Identify which cell holds the provided text, then report its (X, Y) central coordinate. 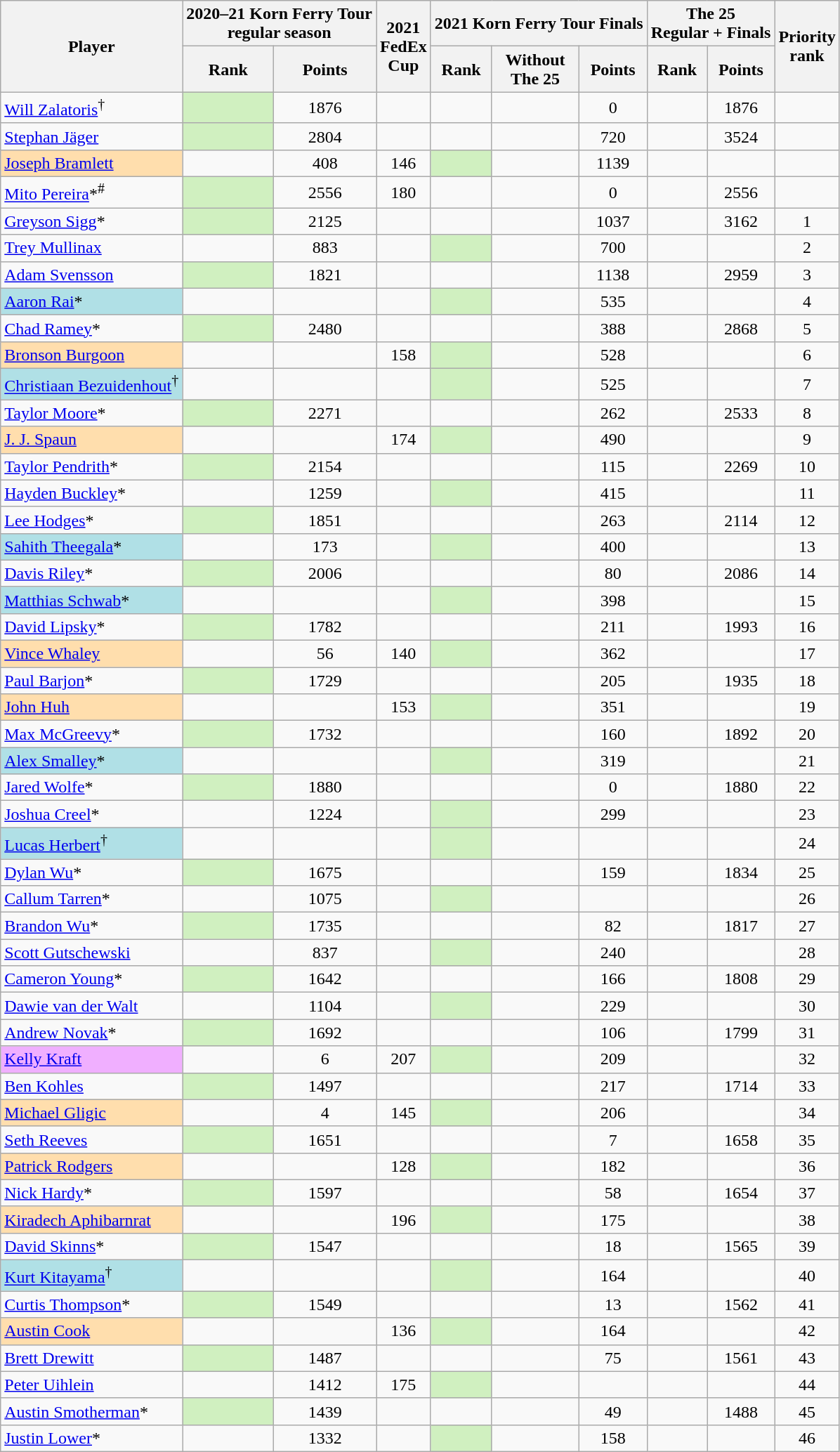
1935 (741, 681)
Sahith Theegala* (91, 547)
166 (612, 979)
1732 (325, 734)
299 (612, 814)
56 (325, 654)
408 (325, 163)
159 (612, 872)
WithoutThe 25 (535, 69)
535 (612, 301)
3524 (741, 136)
Kiradech Aphibarnrat (91, 1219)
Andrew Novak* (91, 1033)
262 (612, 413)
58 (612, 1193)
1488 (741, 1411)
19 (807, 707)
Dylan Wu* (91, 872)
Davis Riley* (91, 573)
14 (807, 573)
49 (612, 1411)
Trey Mullinax (91, 248)
82 (612, 926)
207 (404, 1059)
Christiaan Bezuidenhout† (91, 384)
1561 (741, 1358)
1104 (325, 1006)
2480 (325, 328)
24 (807, 843)
Dawie van der Walt (91, 1006)
Matthias Schwab* (91, 600)
1658 (741, 1139)
2804 (325, 136)
362 (612, 654)
Lucas Herbert† (91, 843)
34 (807, 1113)
1642 (325, 979)
1332 (325, 1438)
2959 (741, 275)
46 (807, 1438)
38 (807, 1219)
525 (612, 384)
Patrick Rodgers (91, 1166)
3162 (741, 221)
173 (325, 547)
415 (612, 493)
1075 (325, 899)
1714 (741, 1086)
9 (807, 440)
37 (807, 1193)
J. J. Spaun (91, 440)
75 (612, 1358)
319 (612, 761)
128 (404, 1166)
Kurt Kitayama† (91, 1276)
206 (612, 1113)
33 (807, 1086)
229 (612, 1006)
196 (404, 1219)
Brandon Wu* (91, 926)
1993 (741, 627)
8 (807, 413)
145 (404, 1113)
30 (807, 1006)
1799 (741, 1033)
2020–21 Korn Ferry Tourregular season (280, 24)
2 (807, 248)
Ben Kohles (91, 1086)
1817 (741, 926)
Justin Lower* (91, 1438)
180 (404, 192)
David Skinns* (91, 1246)
2021FedExCup (404, 46)
32 (807, 1059)
15 (807, 600)
1651 (325, 1139)
28 (807, 953)
David Lipsky* (91, 627)
Aaron Rai* (91, 301)
174 (404, 440)
490 (612, 440)
Max McGreevy* (91, 734)
1547 (325, 1246)
Bronson Burgoon (91, 355)
Hayden Buckley* (91, 493)
10 (807, 466)
182 (612, 1166)
398 (612, 600)
17 (807, 654)
136 (404, 1331)
Scott Gutschewski (91, 953)
45 (807, 1411)
Joshua Creel* (91, 814)
Alex Smalley* (91, 761)
Seth Reeves (91, 1139)
43 (807, 1358)
2154 (325, 466)
35 (807, 1139)
1808 (741, 979)
209 (612, 1059)
1735 (325, 926)
12 (807, 520)
720 (612, 136)
Cameron Young* (91, 979)
Curtis Thompson* (91, 1304)
29 (807, 979)
Vince Whaley (91, 654)
2086 (741, 573)
Lee Hodges* (91, 520)
160 (612, 734)
1487 (325, 1358)
16 (807, 627)
1259 (325, 493)
44 (807, 1385)
115 (612, 466)
25 (807, 872)
Austin Smotherman* (91, 1411)
Paul Barjon* (91, 681)
Player (91, 46)
700 (612, 248)
80 (612, 573)
263 (612, 520)
1497 (325, 1086)
11 (807, 493)
42 (807, 1331)
2868 (741, 328)
883 (325, 248)
1692 (325, 1033)
2125 (325, 221)
Callum Tarren* (91, 899)
217 (612, 1086)
1 (807, 221)
1597 (325, 1193)
400 (612, 547)
36 (807, 1166)
Jared Wolfe* (91, 787)
2021 Korn Ferry Tour Finals (539, 24)
2533 (741, 413)
Chad Ramey* (91, 328)
2114 (741, 520)
388 (612, 328)
1729 (325, 681)
5 (807, 328)
351 (612, 707)
40 (807, 1276)
Stephan Jäger (91, 136)
1037 (612, 221)
140 (404, 654)
211 (612, 627)
Adam Svensson (91, 275)
146 (404, 163)
Kelly Kraft (91, 1059)
1562 (741, 1304)
1224 (325, 814)
Greyson Sigg* (91, 221)
2269 (741, 466)
The 25Regular + Finals (711, 24)
Priorityrank (807, 46)
1565 (741, 1246)
153 (404, 707)
22 (807, 787)
Austin Cook (91, 1331)
1892 (741, 734)
41 (807, 1304)
240 (612, 953)
205 (612, 681)
Brett Drewitt (91, 1358)
1139 (612, 163)
1782 (325, 627)
20 (807, 734)
3 (807, 275)
528 (612, 355)
23 (807, 814)
21 (807, 761)
1851 (325, 520)
1138 (612, 275)
106 (612, 1033)
Peter Uihlein (91, 1385)
1821 (325, 275)
Mito Pereira*# (91, 192)
Nick Hardy* (91, 1193)
1439 (325, 1411)
John Huh (91, 707)
Michael Gligic (91, 1113)
Taylor Moore* (91, 413)
39 (807, 1246)
2271 (325, 413)
Will Zalatoris† (91, 108)
1549 (325, 1304)
837 (325, 953)
Taylor Pendrith* (91, 466)
2006 (325, 573)
26 (807, 899)
1834 (741, 872)
1675 (325, 872)
1654 (741, 1193)
31 (807, 1033)
Joseph Bramlett (91, 163)
27 (807, 926)
1412 (325, 1385)
